Locate the cell with the specified text and output its [X, Y] center coordinate. 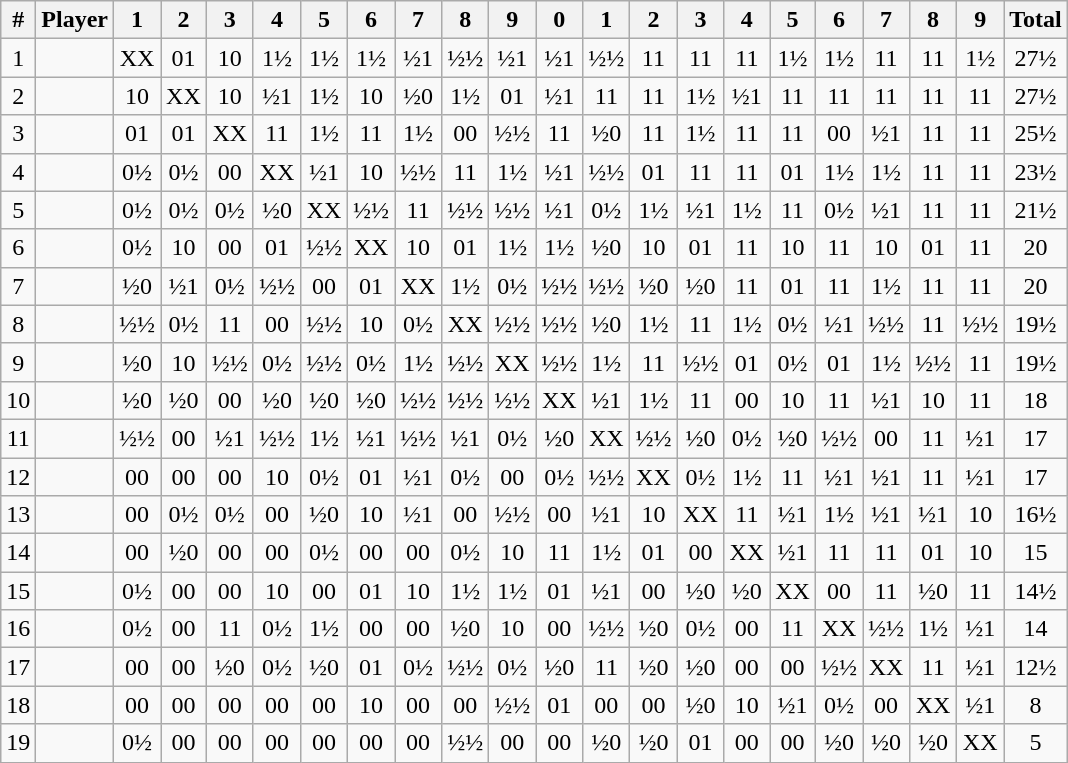
14½ [1036, 591]
0 [560, 20]
12 [18, 477]
23½ [1036, 172]
21½ [1036, 210]
16½ [1036, 515]
12½ [1036, 667]
Player [75, 20]
13 [18, 515]
16 [18, 629]
# [18, 20]
Total [1036, 20]
25½ [1036, 134]
19 [18, 743]
